From the cell containing the given text, extract its center point as [x, y] coordinate. 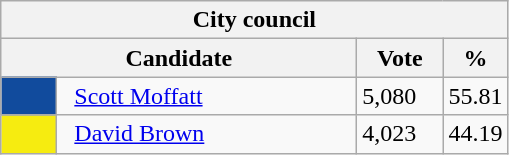
55.81 [476, 96]
44.19 [476, 134]
4,023 [400, 134]
David Brown [207, 134]
Scott Moffatt [207, 96]
Candidate [179, 58]
City council [254, 20]
% [476, 58]
Vote [400, 58]
5,080 [400, 96]
